Output the [x, y] coordinate of the center of the cell containing the given text.  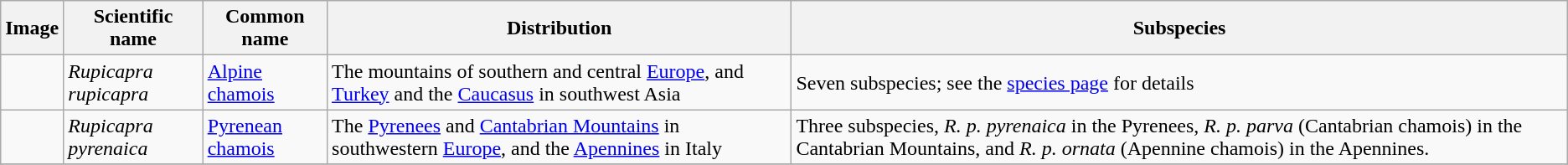
Image [32, 28]
Seven subspecies; see the species page for details [1179, 82]
The mountains of southern and central Europe, and Turkey and the Caucasus in southwest Asia [560, 82]
Subspecies [1179, 28]
The Pyrenees and Cantabrian Mountains in southwestern Europe, and the Apennines in Italy [560, 137]
Distribution [560, 28]
Alpine chamois [265, 82]
Rupicapra pyrenaica [133, 137]
Scientific name [133, 28]
Rupicapra rupicapra [133, 82]
Pyrenean chamois [265, 137]
Common name [265, 28]
